Search for the cell housing the specified text and yield its [X, Y] center coordinate. 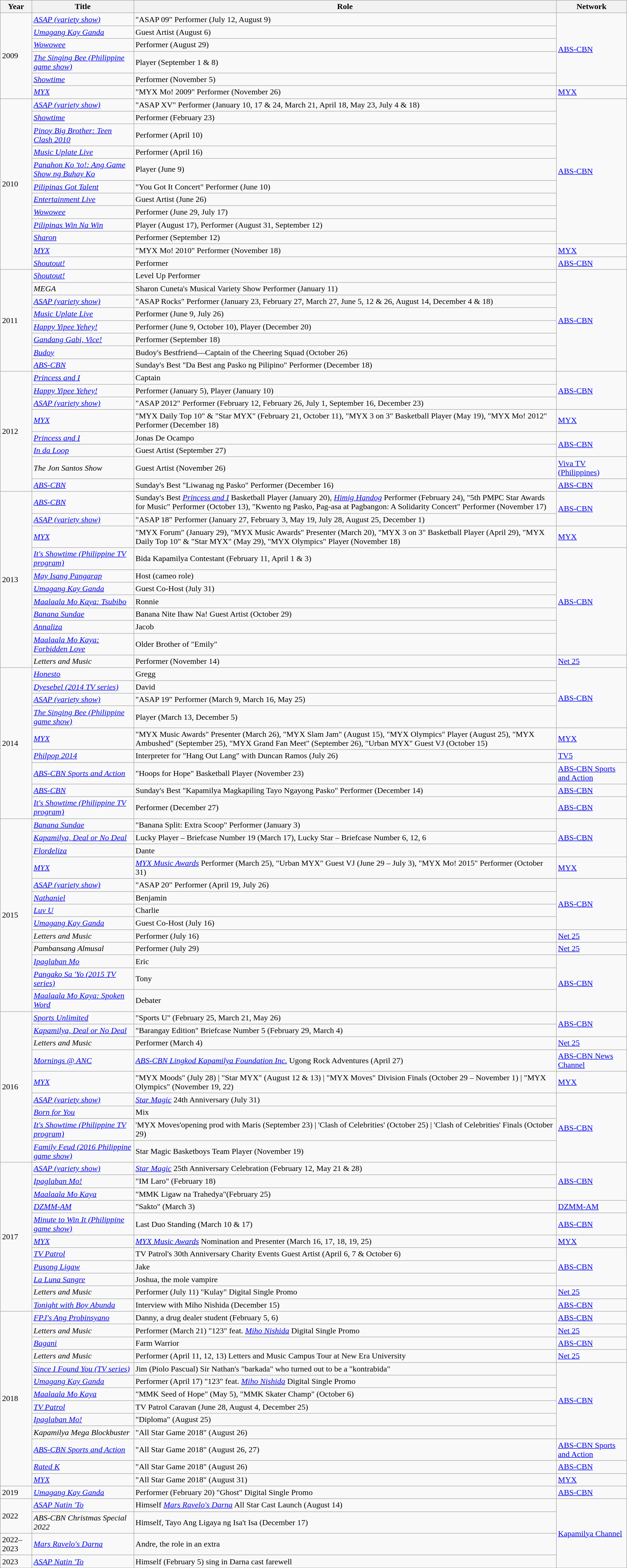
Farm Warrior [345, 1343]
Banana Nite Ihaw Na! Guest Artist (October 29) [345, 614]
Performer (February 20) "Ghost" Digital Single Promo [345, 1492]
Performer (July 29) [345, 949]
"Banana Split: Extra Scoop" Performer (January 3) [345, 825]
"ASAP 2012" Performer (February 12, February 26, July 1, September 16, December 23) [345, 403]
Guest Artist (June 26) [345, 200]
"MMK Seed of Hope" (May 5), "MMK Skater Champ" (October 6) [345, 1394]
"All Star Game 2018" (August 26, 27) [345, 1449]
ABS-CBN News Channel [591, 1061]
Captain [345, 378]
Star Magic Basketboys Team Player (November 19) [345, 1151]
Performer (April 16) [345, 152]
Host (cameo role) [345, 576]
Jacob [345, 627]
2009 [16, 56]
Born for You [83, 1112]
Title [83, 7]
Panahon Ko 'to!: Ang Game Show ng Buhay Ko [83, 169]
Interpreter for "Hang Out Lang" with Duncan Ramos (July 26) [345, 756]
Performer (September 12) [345, 238]
In da Loop [83, 451]
Entertainment Live [83, 200]
Pusong Ligaw [83, 1267]
Year [16, 7]
Performer (July 16) [345, 936]
Player (March 13, December 5) [345, 717]
2013 [16, 580]
Performer (June 29, July 17) [345, 212]
Pilipinas Win Na Win [83, 225]
Performer (September 18) [345, 339]
Flordeliza [83, 850]
Performer (April 11, 12, 13) Letters and Music Campus Tour at New Era University [345, 1356]
Performer (July 11) "Kulay" Digital Single Promo [345, 1292]
ABS-CBN Lingkod Kapamilya Foundation Inc. Ugong Rock Adventures (April 27) [345, 1061]
Mornings @ ANC [83, 1061]
Himself (February 5) sing in Darna cast farewell [345, 1561]
Performer (November 14) [345, 661]
Bagani [83, 1343]
Ipaglaban Mo [83, 961]
Last Duo Standing (March 10 & 17) [345, 1224]
Rated K [83, 1467]
Gregg [345, 674]
Role [345, 7]
Guest Artist (September 27) [345, 451]
Andre, the role in an extra [345, 1544]
Level Up Performer [345, 276]
Kapamilya Mega Blockbuster [83, 1432]
Pangako Sa 'Yo (2015 TV series) [83, 979]
Nathaniel [83, 897]
Older Brother of "Emily" [345, 644]
Maalaala Mo Kaya: Tsubibo [83, 601]
"ASAP 18" Performer (January 27, February 3, May 19, July 28, August 25, December 1) [345, 520]
Performer (August 29) [345, 45]
"MMK Ligaw na Trahedya"(February 25) [345, 1194]
2018 [16, 1399]
Sunday's Best "Liwanag ng Pasko" Performer (December 16) [345, 485]
Pilipinas Got Talent [83, 186]
Guest Artist (November 26) [345, 468]
Performer (June 9, July 26) [345, 314]
Mars Ravelo's Darna [83, 1544]
Lucky Player – Briefcase Number 19 (March 17), Lucky Star – Briefcase Number 6, 12, 6 [345, 838]
Bida Kapamilya Contestant (February 11, April 1 & 3) [345, 558]
Maalaala Mo Kaya: Spoken Word [83, 1000]
Performer (February 23) [345, 117]
"Barangay Edition" Briefcase Number 5 (February 29, March 4) [345, 1030]
"Hoops for Hope" Basketball Player (November 23) [345, 773]
2023 [16, 1561]
TV Patrol Caravan (June 28, August 4, December 25) [345, 1407]
Joshua, the mole vampire [345, 1279]
May Isang Pangarap [83, 576]
Network [591, 7]
Himself Mars Ravelo's Darna All Star Cast Launch (August 14) [345, 1505]
"Sakto" (March 3) [345, 1207]
"ASAP Rocks" Performer (January 23, February 27, March 27, June 5, 12 & 26, August 14, December 4 & 18) [345, 301]
Pinoy Big Brother: Teen Clash 2010 [83, 135]
The Jon Santos Show [83, 468]
Performer [345, 263]
Dyesebel (2014 TV series) [83, 687]
Sharon [83, 238]
'MYX Moves'opening prod with Maris (September 23) | 'Clash of Celebrities' (October 25) | 'Clash of Celebrities' Finals (October 29) [345, 1129]
2015 [16, 915]
TV5 [591, 756]
Luv U [83, 911]
Interview with Miho Nishida (December 15) [345, 1305]
Sunday's Best "Da Best ang Pasko ng Pilipino" Performer (December 18) [345, 365]
TV Patrol's 30th Anniversary Charity Events Guest Artist (April 6, 7 & October 6) [345, 1254]
Viva TV (Philippines) [591, 468]
Performer (March 4) [345, 1043]
"Sports U" (February 25, March 21, May 26) [345, 1018]
Jim (Piolo Pascual) Sir Nathan's "barkada" who turned out to be a "kontrabida" [345, 1369]
Himself, Tayo Ang Ligaya ng Isa't Isa (December 17) [345, 1522]
Guest Artist (August 6) [345, 32]
Mix [345, 1112]
Performer (January 5), Player (January 10) [345, 391]
Performer (April 17) "123" feat. Miho Nishida Digital Single Promo [345, 1382]
Guest Co-Host (July 31) [345, 589]
Budoy's Bestfriend—Captain of the Cheering Squad (October 26) [345, 352]
Kapamilya Channel [591, 1533]
Guest Co-Host (July 16) [345, 923]
Star Magic 25th Anniversary Celebration (February 12, May 21 & 28) [345, 1169]
Eric [345, 961]
Debater [345, 1000]
"ASAP 19" Performer (March 9, March 16, May 25) [345, 700]
FPJ's Ang Probinsyano [83, 1318]
Budoy [83, 352]
Benjamin [345, 897]
Family Feud (2016 Philippine game show) [83, 1151]
Tonight with Boy Abunda [83, 1305]
MYX Music Awards Nomination and Presenter (March 16, 17, 18, 19, 25) [345, 1241]
2022 [16, 1516]
"MYX Moods" (July 28) | "Star MYX" (August 12 & 13) | "MYX Moves" Division Finals (October 29 – November 1) | "MYX Olympics" (November 19, 22) [345, 1082]
MEGA [83, 289]
"ASAP 20" Performer (April 19, July 26) [345, 885]
Pambansang Almusal [83, 949]
Gandang Gabi, Vice! [83, 339]
"MYX Mo! 2010" Performer (November 18) [345, 250]
Charlie [345, 911]
Performer (June 9, October 10), Player (December 20) [345, 327]
2012 [16, 431]
Minute to Win It (Philippine game show) [83, 1224]
2014 [16, 743]
Performer (March 21) "123" feat. Miho Nishida Digital Single Promo [345, 1330]
Star Magic 24th Anniversary (July 31) [345, 1099]
Jake [345, 1267]
MYX Music Awards Performer (March 25), "Urban MYX" Guest VJ (June 29 – July 3), "MYX Mo! 2015" Performer (October 31) [345, 868]
"ASAP XV" Performer (January 10, 17 & 24, March 21, April 18, May 23, July 4 & 18) [345, 105]
Player (September 1 & 8) [345, 62]
Since I Found You (TV series) [83, 1369]
Performer (November 5) [345, 79]
Maalaala Mo Kaya: Forbidden Love [83, 644]
2011 [16, 320]
Tony [345, 979]
Philpop 2014 [83, 756]
Honesto [83, 674]
"IM Laro" (February 18) [345, 1181]
"ASAP 09" Performer (July 12, August 9) [345, 19]
Performer (December 27) [345, 807]
2019 [16, 1492]
ABS-CBN Christmas Special 2022 [83, 1522]
Player (August 17), Performer (August 31, September 12) [345, 225]
Jonas De Ocampo [345, 438]
Sunday's Best "Kapamilya Magkapiling Tayo Ngayong Pasko" Performer (December 14) [345, 790]
2010 [16, 184]
Annaliza [83, 627]
2016 [16, 1087]
2022–2023 [16, 1544]
Danny, a drug dealer student (February 5, 6) [345, 1318]
Player (June 9) [345, 169]
Dante [345, 850]
"You Got It Concert" Performer (June 10) [345, 186]
Ronnie [345, 601]
La Luna Sangre [83, 1279]
"All Star Game 2018" (August 31) [345, 1480]
"MYX Daily Top 10" & "Star MYX" (February 21, October 11), "MYX 3 on 3" Basketball Player (May 19), "MYX Mo! 2012" Performer (December 18) [345, 420]
"Diploma" (August 25) [345, 1420]
Sports Unlimited [83, 1018]
"MYX Mo! 2009" Performer (November 26) [345, 92]
David [345, 687]
2017 [16, 1237]
Performer (April 10) [345, 135]
Sharon Cuneta's Musical Variety Show Performer (January 11) [345, 289]
